Locate the cell with the specified text and output its (X, Y) center coordinate. 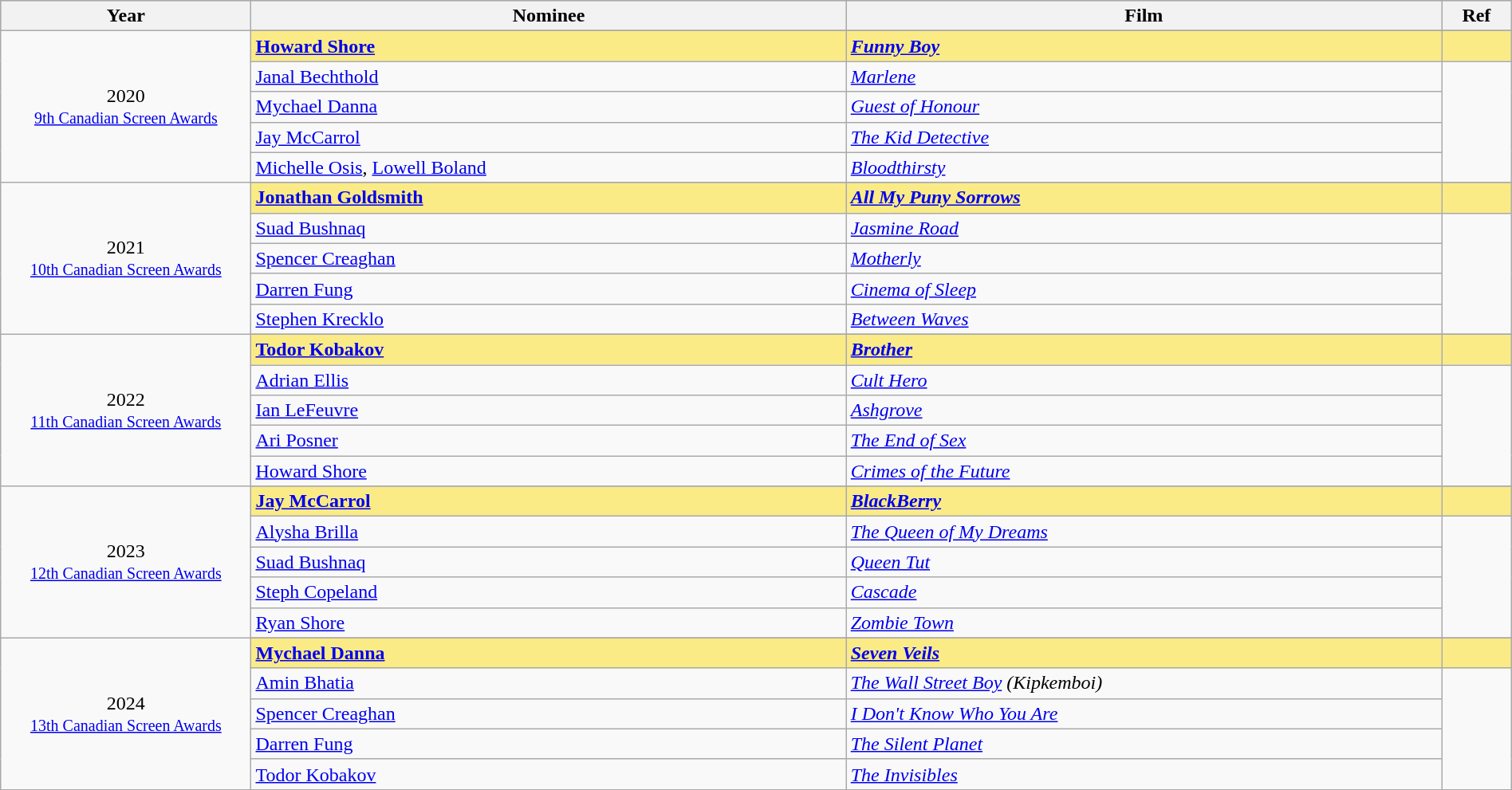
Funny Boy (1144, 46)
Michelle Osis, Lowell Boland (549, 167)
Film (1144, 16)
All My Puny Sorrows (1144, 198)
The Invisibles (1144, 774)
Crimes of the Future (1144, 471)
Zombie Town (1144, 623)
Adrian Ellis (549, 380)
Ian LeFeuvre (549, 411)
Ryan Shore (549, 623)
BlackBerry (1144, 501)
Ref (1477, 16)
Jonathan Goldsmith (549, 198)
Motherly (1144, 258)
2022 11th Canadian Screen Awards (126, 410)
The Queen of My Dreams (1144, 532)
The Wall Street Boy (Kipkemboi) (1144, 683)
The End of Sex (1144, 441)
Brother (1144, 349)
Bloodthirsty (1144, 167)
Jasmine Road (1144, 228)
Cult Hero (1144, 380)
I Don't Know Who You Are (1144, 713)
Janal Bechthold (549, 77)
Ashgrove (1144, 411)
Stephen Krecklo (549, 319)
Alysha Brilla (549, 532)
Between Waves (1144, 319)
2020 9th Canadian Screen Awards (126, 107)
Steph Copeland (549, 592)
2024 13th Canadian Screen Awards (126, 713)
The Kid Detective (1144, 137)
Nominee (549, 16)
Queen Tut (1144, 562)
Year (126, 16)
Marlene (1144, 77)
Seven Veils (1144, 653)
2023 12th Canadian Screen Awards (126, 562)
Amin Bhatia (549, 683)
Ari Posner (549, 441)
2021 10th Canadian Screen Awards (126, 258)
Cascade (1144, 592)
Guest of Honour (1144, 107)
Cinema of Sleep (1144, 289)
The Silent Planet (1144, 744)
